Search for the cell housing the specified text and yield its (x, y) center coordinate. 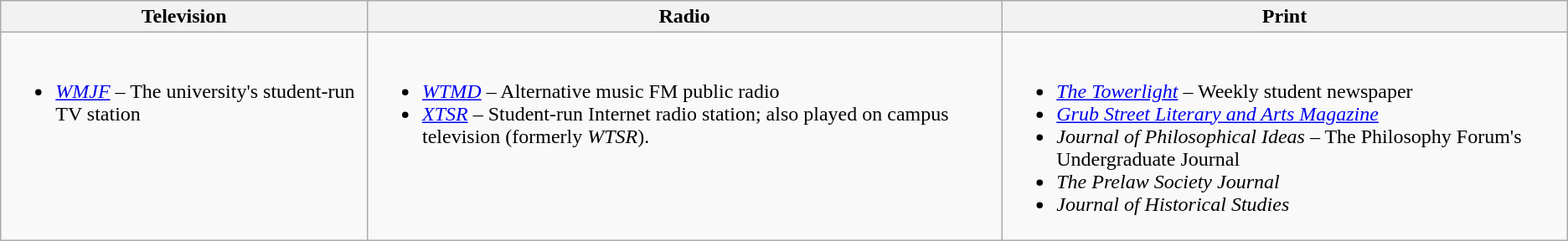
Television (184, 17)
WTMD – Alternative music FM public radioXTSR – Student-run Internet radio station; also played on campus television (formerly WTSR). (683, 136)
WMJF – The university's student-run TV station (184, 136)
Print (1285, 17)
Radio (683, 17)
